From the cell containing the given text, extract its center point as [X, Y] coordinate. 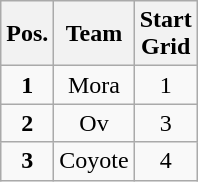
Pos. [28, 34]
4 [166, 161]
2 [28, 123]
Team [94, 34]
Ov [94, 123]
Mora [94, 85]
Coyote [94, 161]
StartGrid [166, 34]
